Scan for the cell matching the given text and deliver its (x, y) coordinate at center. 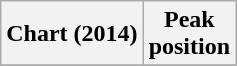
Peakposition (189, 34)
Chart (2014) (72, 34)
